Determine the [x, y] coordinate at the center of the cell enclosing the given text.  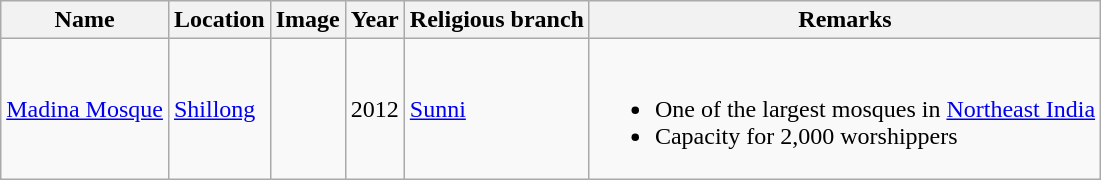
Name [85, 20]
Location [219, 20]
2012 [374, 109]
One of the largest mosques in Northeast IndiaCapacity for 2,000 worshippers [844, 109]
Religious branch [496, 20]
Madina Mosque [85, 109]
Sunni [496, 109]
Image [308, 20]
Year [374, 20]
Remarks [844, 20]
Shillong [219, 109]
